Locate the cell with the specified text and output its (X, Y) center coordinate. 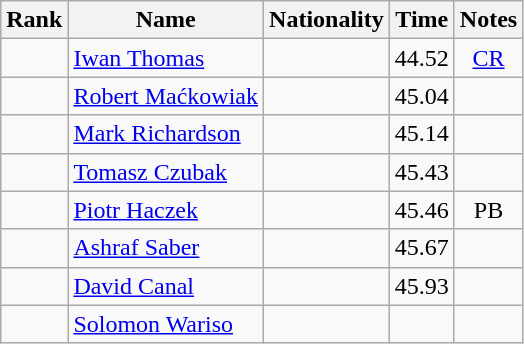
Rank (34, 20)
PB (488, 210)
David Canal (166, 286)
45.14 (422, 134)
Name (166, 20)
Solomon Wariso (166, 324)
Mark Richardson (166, 134)
45.46 (422, 210)
45.67 (422, 248)
Robert Maćkowiak (166, 96)
Notes (488, 20)
45.93 (422, 286)
45.04 (422, 96)
45.43 (422, 172)
Iwan Thomas (166, 58)
Nationality (327, 20)
Time (422, 20)
Ashraf Saber (166, 248)
Piotr Haczek (166, 210)
CR (488, 58)
Tomasz Czubak (166, 172)
44.52 (422, 58)
